Provide the (X, Y) coordinate of the cell's center where the given text is located.  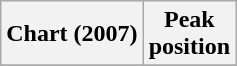
Peakposition (189, 34)
Chart (2007) (72, 34)
